Extract the (x, y) coordinate from the center of the cell holding the provided text.  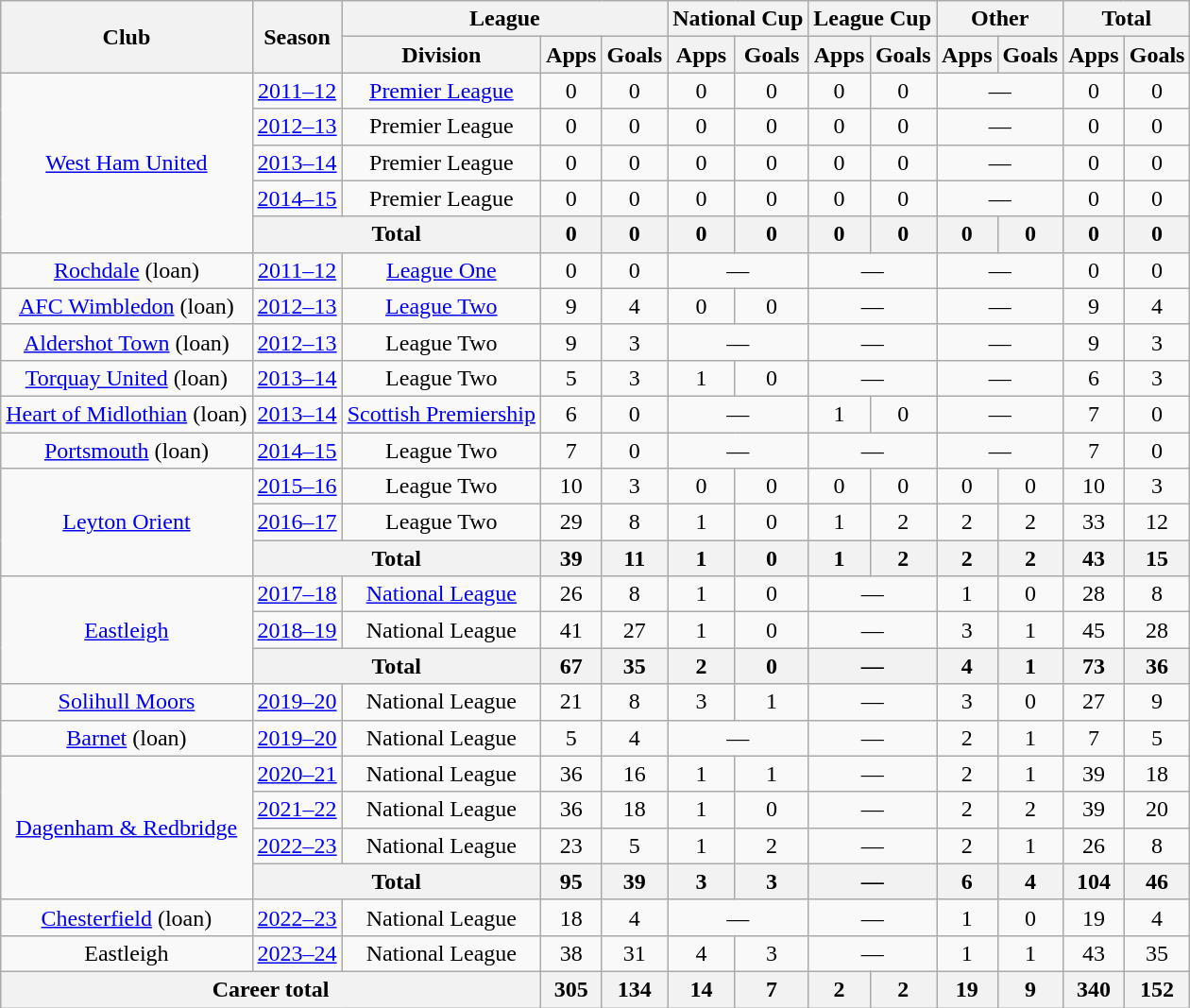
33 (1094, 522)
Career total (271, 989)
Aldershot Town (loan) (127, 342)
League (504, 19)
Rochdale (loan) (127, 270)
134 (635, 989)
League One (441, 270)
41 (571, 630)
14 (702, 989)
73 (1094, 666)
16 (635, 774)
Club (127, 37)
Portsmouth (loan) (127, 451)
2023–24 (297, 953)
2021–22 (297, 810)
2020–21 (297, 774)
AFC Wimbledon (loan) (127, 306)
Solihull Moors (127, 702)
National Cup (739, 19)
West Ham United (127, 162)
Barnet (loan) (127, 738)
League Cup (873, 19)
Scottish Premiership (441, 414)
340 (1094, 989)
Leyton Orient (127, 522)
23 (571, 846)
2016–17 (297, 522)
29 (571, 522)
Other (1000, 19)
67 (571, 666)
20 (1157, 810)
Dagenham & Redbridge (127, 828)
Chesterfield (loan) (127, 917)
152 (1157, 989)
11 (635, 558)
104 (1094, 881)
2015–16 (297, 487)
Torquay United (loan) (127, 378)
95 (571, 881)
45 (1094, 630)
15 (1157, 558)
2017–18 (297, 594)
46 (1157, 881)
2018–19 (297, 630)
Division (441, 55)
31 (635, 953)
Heart of Midlothian (loan) (127, 414)
21 (571, 702)
305 (571, 989)
Season (297, 37)
12 (1157, 522)
38 (571, 953)
